Find where the given text appears and provide that cell's center as (X, Y) coordinate. 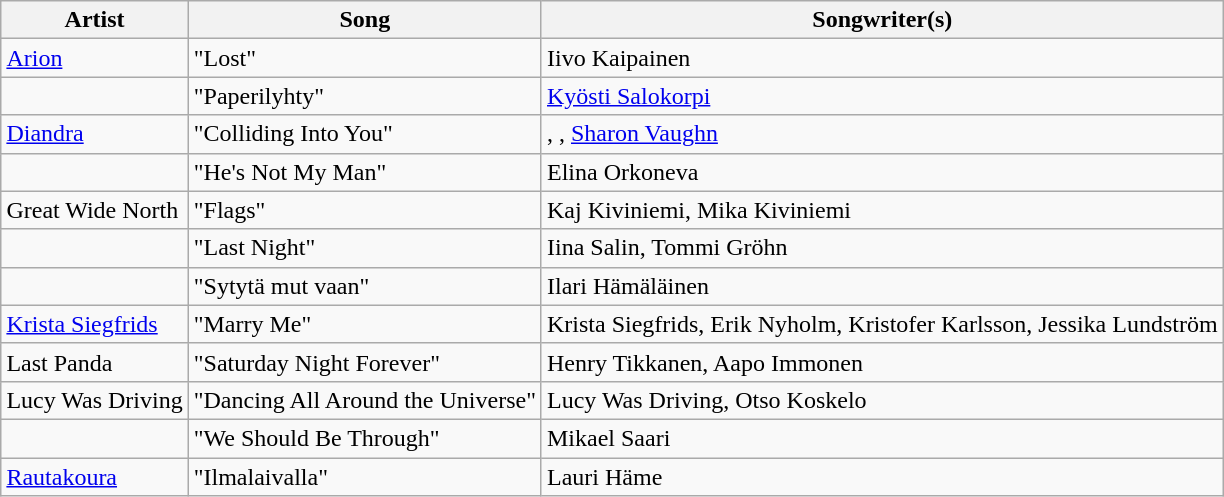
, , Sharon Vaughn (882, 134)
Ilari Hämäläinen (882, 286)
Song (364, 20)
"Lost" (364, 58)
Iina Salin, Tommi Gröhn (882, 248)
Krista Siegfrids, Erik Nyholm, Kristofer Karlsson, Jessika Lundström (882, 324)
Arion (94, 58)
Kaj Kiviniemi, Mika Kiviniemi (882, 210)
Lauri Häme (882, 477)
"Ilmalaivalla" (364, 477)
Henry Tikkanen, Aapo Immonen (882, 362)
"Marry Me" (364, 324)
Elina Orkoneva (882, 172)
"Last Night" (364, 248)
Rautakoura (94, 477)
"Colliding Into You" (364, 134)
Kyösti Salokorpi (882, 96)
Diandra (94, 134)
Lucy Was Driving (94, 400)
"Flags" (364, 210)
Artist (94, 20)
Great Wide North (94, 210)
Krista Siegfrids (94, 324)
"He's Not My Man" (364, 172)
Songwriter(s) (882, 20)
"We Should Be Through" (364, 438)
Iivo Kaipainen (882, 58)
"Sytytä mut vaan" (364, 286)
"Saturday Night Forever" (364, 362)
Lucy Was Driving, Otso Koskelo (882, 400)
"Dancing All Around the Universe" (364, 400)
"Paperilyhty" (364, 96)
Last Panda (94, 362)
Mikael Saari (882, 438)
